Capture the cell that displays the provided text and extract its [X, Y] central coordinate. 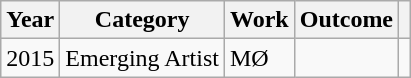
Emerging Artist [142, 58]
Category [142, 20]
Work [259, 20]
Outcome [346, 20]
Year [30, 20]
MØ [259, 58]
2015 [30, 58]
